Search for the cell housing the specified text and yield its [X, Y] center coordinate. 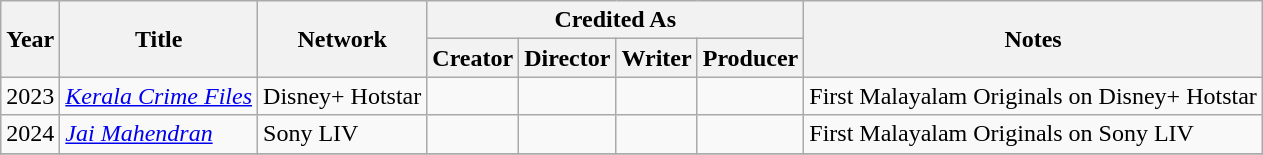
Kerala Crime Files [159, 96]
First Malayalam Originals on Disney+ Hotstar [1034, 96]
Disney+ Hotstar [342, 96]
Creator [473, 58]
First Malayalam Originals on Sony LIV [1034, 134]
Network [342, 39]
2023 [30, 96]
Jai Mahendran [159, 134]
Year [30, 39]
Writer [656, 58]
Notes [1034, 39]
Sony LIV [342, 134]
Title [159, 39]
2024 [30, 134]
Producer [750, 58]
Credited As [616, 20]
Director [568, 58]
